Find where the given text appears and provide that cell's center as (x, y) coordinate. 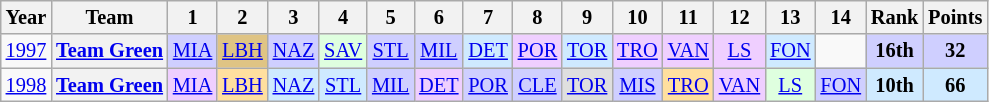
4 (343, 17)
66 (955, 85)
6 (438, 17)
9 (587, 17)
Year (26, 17)
Team (110, 17)
1998 (26, 85)
MIS (637, 85)
13 (790, 17)
8 (538, 17)
12 (740, 17)
1 (192, 17)
16th (894, 51)
3 (294, 17)
Points (955, 17)
1997 (26, 51)
10th (894, 85)
CLE (538, 85)
Rank (894, 17)
14 (841, 17)
5 (390, 17)
SAV (343, 51)
7 (488, 17)
11 (688, 17)
2 (242, 17)
10 (637, 17)
32 (955, 51)
